Identify which cell holds the provided text, then report its [X, Y] central coordinate. 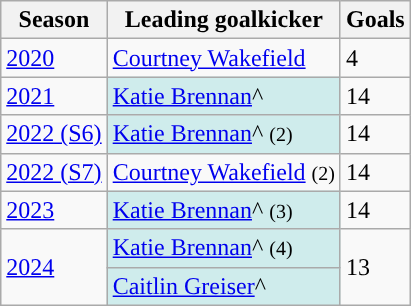
2021 [54, 96]
2020 [54, 58]
2023 [54, 210]
Season [54, 20]
Goals [375, 20]
Caitlin Greiser^ [224, 286]
Courtney Wakefield [224, 58]
Katie Brennan^ (3) [224, 210]
13 [375, 267]
2022 (S7) [54, 172]
Katie Brennan^ (4) [224, 248]
Courtney Wakefield (2) [224, 172]
Leading goalkicker [224, 20]
Katie Brennan^ [224, 96]
2024 [54, 267]
Katie Brennan^ (2) [224, 134]
4 [375, 58]
2022 (S6) [54, 134]
